Locate the cell with the specified text and output its (X, Y) center coordinate. 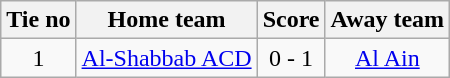
Al Ain (388, 58)
Al-Shabbab ACD (166, 58)
Home team (166, 20)
0 - 1 (291, 58)
Score (291, 20)
1 (38, 58)
Tie no (38, 20)
Away team (388, 20)
